Identify which cell holds the provided text, then report its (x, y) central coordinate. 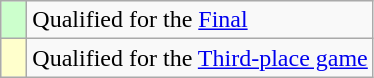
Qualified for the Final (200, 20)
Qualified for the Third-place game (200, 58)
